Output the [X, Y] coordinate of the center of the cell containing the given text.  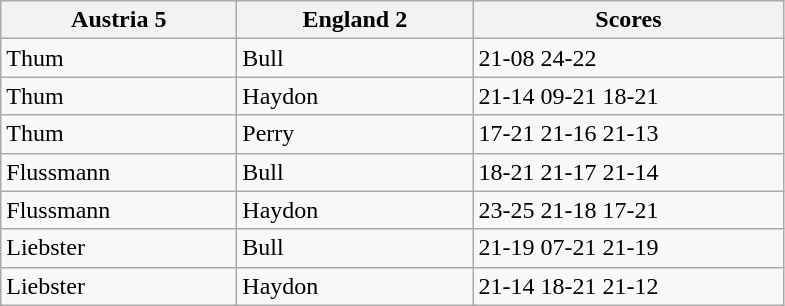
21-08 24-22 [628, 58]
23-25 21-18 17-21 [628, 210]
England 2 [355, 20]
Scores [628, 20]
21-14 18-21 21-12 [628, 286]
18-21 21-17 21-14 [628, 172]
Austria 5 [119, 20]
21-14 09-21 18-21 [628, 96]
Perry [355, 134]
21-19 07-21 21-19 [628, 248]
17-21 21-16 21-13 [628, 134]
